Search for the cell housing the specified text and yield its (x, y) center coordinate. 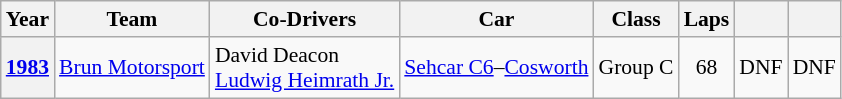
Sehcar C6–Cosworth (496, 68)
68 (707, 68)
1983 (28, 68)
Class (636, 19)
Co-Drivers (304, 19)
Team (132, 19)
Car (496, 19)
Laps (707, 19)
David Deacon Ludwig Heimrath Jr. (304, 68)
Year (28, 19)
Brun Motorsport (132, 68)
Group C (636, 68)
